Provide the [x, y] coordinate of the cell's center where the given text is located.  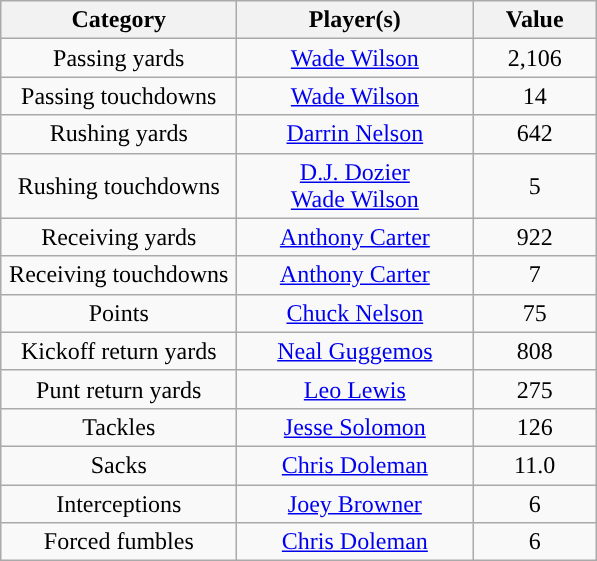
Receiving yards [119, 237]
Jesse Solomon [355, 427]
Passing touchdowns [119, 96]
Forced fumbles [119, 542]
Interceptions [119, 503]
Value [535, 20]
14 [535, 96]
922 [535, 237]
126 [535, 427]
Joey Browner [355, 503]
Punt return yards [119, 389]
Points [119, 313]
Sacks [119, 465]
808 [535, 351]
Passing yards [119, 58]
Kickoff return yards [119, 351]
75 [535, 313]
11.0 [535, 465]
Darrin Nelson [355, 134]
2,106 [535, 58]
Leo Lewis [355, 389]
Category [119, 20]
5 [535, 186]
7 [535, 275]
Receiving touchdowns [119, 275]
Neal Guggemos [355, 351]
Rushing yards [119, 134]
642 [535, 134]
Player(s) [355, 20]
Rushing touchdowns [119, 186]
D.J. Dozier Wade Wilson [355, 186]
Chuck Nelson [355, 313]
275 [535, 389]
Tackles [119, 427]
